Pinpoint the cell where the given text exists, returning its (x, y) midpoint coordinate. 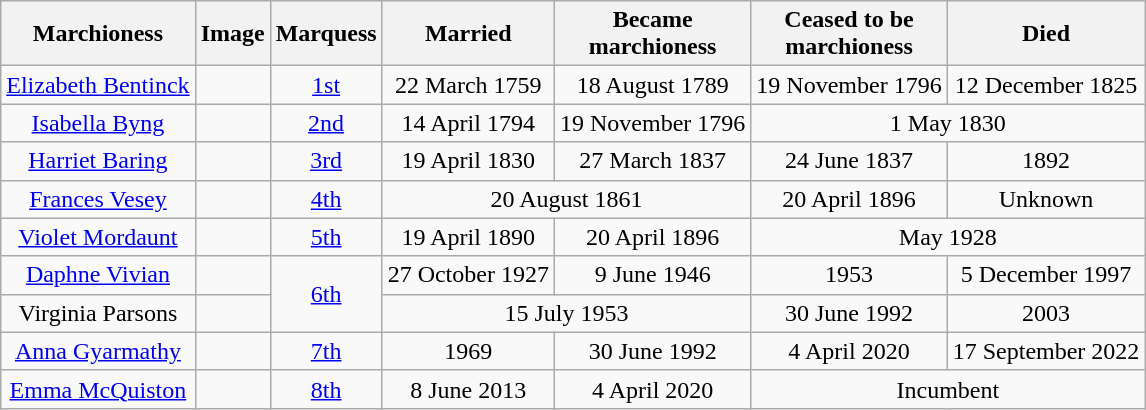
27 October 1927 (468, 275)
Unknown (1046, 199)
2003 (1046, 313)
Isabella Byng (98, 123)
Daphne Vivian (98, 275)
6th (326, 294)
1 May 1830 (948, 123)
24 June 1837 (849, 161)
9 June 1946 (652, 275)
8th (326, 389)
Marchioness (98, 34)
Violet Mordaunt (98, 237)
Ceased to bemarchioness (849, 34)
May 1928 (948, 237)
5 December 1997 (1046, 275)
7th (326, 351)
18 August 1789 (652, 85)
2nd (326, 123)
Frances Vesey (98, 199)
20 August 1861 (566, 199)
12 December 1825 (1046, 85)
1892 (1046, 161)
15 July 1953 (566, 313)
Image (232, 34)
8 June 2013 (468, 389)
1969 (468, 351)
19 April 1890 (468, 237)
Becamemarchioness (652, 34)
4th (326, 199)
Incumbent (948, 389)
14 April 1794 (468, 123)
Married (468, 34)
3rd (326, 161)
17 September 2022 (1046, 351)
5th (326, 237)
Virginia Parsons (98, 313)
Elizabeth Bentinck (98, 85)
Anna Gyarmathy (98, 351)
Marquess (326, 34)
22 March 1759 (468, 85)
27 March 1837 (652, 161)
Emma McQuiston (98, 389)
1953 (849, 275)
Died (1046, 34)
Harriet Baring (98, 161)
1st (326, 85)
19 April 1830 (468, 161)
